Find where the given text appears and provide that cell's center as (X, Y) coordinate. 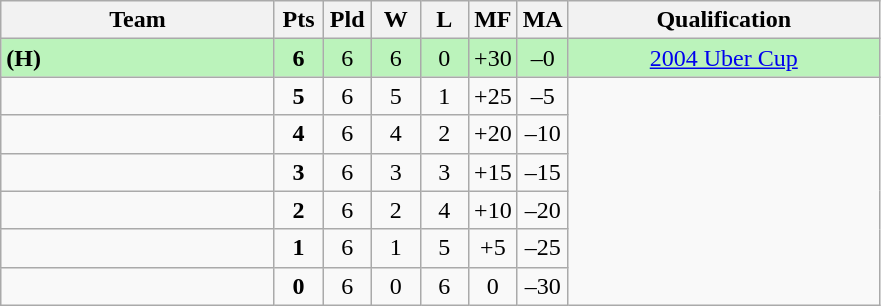
W (396, 20)
–0 (542, 58)
–5 (542, 96)
(H) (138, 58)
+25 (494, 96)
Qualification (724, 20)
+15 (494, 172)
+5 (494, 248)
Pts (298, 20)
2004 Uber Cup (724, 58)
–20 (542, 210)
MF (494, 20)
MA (542, 20)
Team (138, 20)
Pld (348, 20)
+10 (494, 210)
–10 (542, 134)
–15 (542, 172)
+20 (494, 134)
–30 (542, 286)
L (444, 20)
–25 (542, 248)
+30 (494, 58)
